Locate the cell with the specified text and output its [x, y] center coordinate. 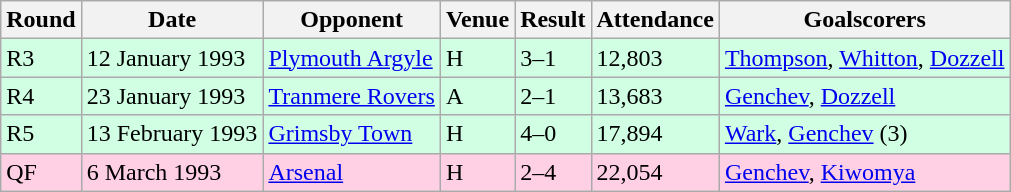
3–1 [553, 58]
22,054 [655, 172]
17,894 [655, 134]
Wark, Genchev (3) [864, 134]
Thompson, Whitton, Dozzell [864, 58]
R5 [41, 134]
Plymouth Argyle [352, 58]
6 March 1993 [172, 172]
Tranmere Rovers [352, 96]
R3 [41, 58]
Genchev, Dozzell [864, 96]
Grimsby Town [352, 134]
2–4 [553, 172]
R4 [41, 96]
Round [41, 20]
12,803 [655, 58]
4–0 [553, 134]
Venue [477, 20]
13,683 [655, 96]
Attendance [655, 20]
Goalscorers [864, 20]
12 January 1993 [172, 58]
Genchev, Kiwomya [864, 172]
23 January 1993 [172, 96]
Result [553, 20]
13 February 1993 [172, 134]
Opponent [352, 20]
Arsenal [352, 172]
QF [41, 172]
A [477, 96]
Date [172, 20]
2–1 [553, 96]
